Identify which cell holds the provided text, then report its [x, y] central coordinate. 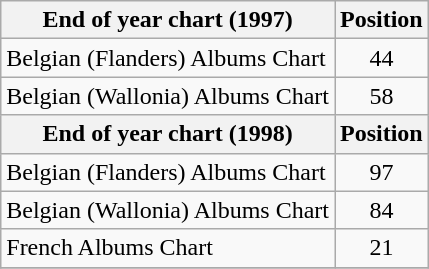
44 [381, 58]
End of year chart (1997) [168, 20]
21 [381, 248]
84 [381, 210]
End of year chart (1998) [168, 134]
French Albums Chart [168, 248]
97 [381, 172]
58 [381, 96]
